Output the [x, y] coordinate of the center of the cell containing the given text.  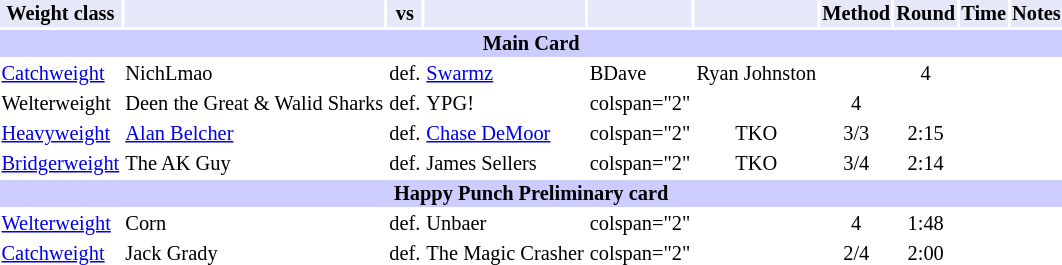
Swarmz [505, 74]
Main Card [531, 44]
Corn [254, 224]
Time [984, 14]
3/4 [856, 164]
Round [926, 14]
Weight class [60, 14]
James Sellers [505, 164]
Alan Belcher [254, 134]
vs [405, 14]
1:48 [926, 224]
Chase DeMoor [505, 134]
Bridgerweight [60, 164]
2:15 [926, 134]
Unbaer [505, 224]
Heavyweight [60, 134]
Happy Punch Preliminary card [531, 194]
YPG! [505, 104]
Deen the Great & Walid Sharks [254, 104]
BDave [640, 74]
The AK Guy [254, 164]
3/3 [856, 134]
Method [856, 14]
Catchweight [60, 74]
2:14 [926, 164]
Ryan Johnston [756, 74]
NichLmao [254, 74]
